Return (x, y) of the center of cell containing provided text 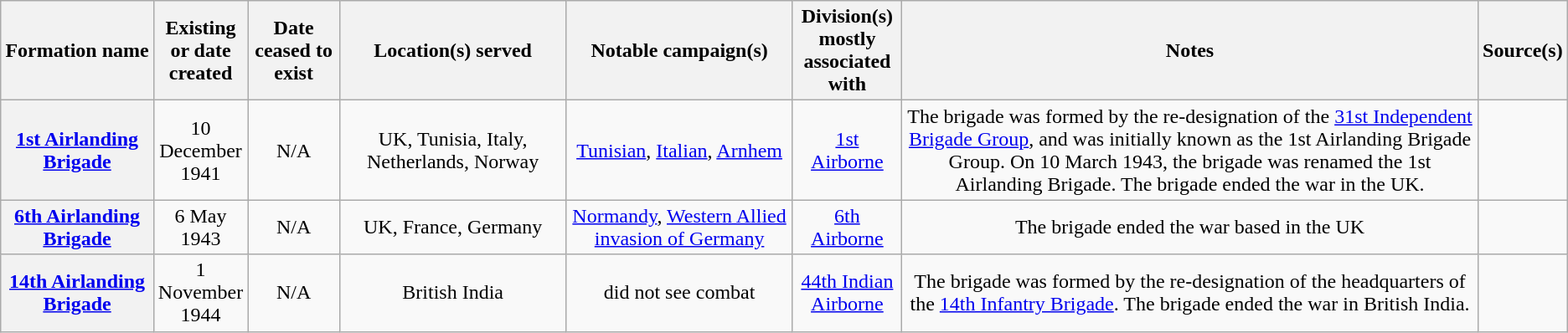
UK, Tunisia, Italy, Netherlands, Norway (452, 151)
1 November 1944 (200, 293)
Tunisian, Italian, Arnhem (680, 151)
6 May 1943 (200, 228)
Normandy, Western Allied invasion of Germany (680, 228)
6th Airborne (847, 228)
The brigade was formed by the re-designation of the headquarters of the 14th Infantry Brigade. The brigade ended the war in British India. (1190, 293)
British India (452, 293)
Notes (1190, 50)
Date ceased to exist (294, 50)
Source(s) (1523, 50)
did not see combat (680, 293)
Location(s) served (452, 50)
UK, France, Germany (452, 228)
44th Indian Airborne (847, 293)
The brigade ended the war based in the UK (1190, 228)
14th Airlanding Brigade (77, 293)
6th Airlanding Brigade (77, 228)
Formation name (77, 50)
1st Airborne (847, 151)
Notable campaign(s) (680, 50)
Division(s) mostly associated with (847, 50)
1st Airlanding Brigade (77, 151)
10 December 1941 (200, 151)
Existing or date created (200, 50)
